Identify which cell holds the provided text, then report its (x, y) central coordinate. 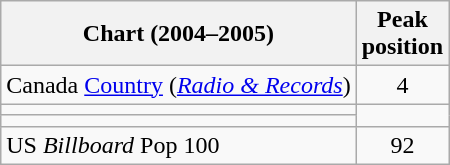
Chart (2004–2005) (178, 34)
US Billboard Pop 100 (178, 145)
92 (402, 145)
Peakposition (402, 34)
Canada Country (Radio & Records) (178, 85)
4 (402, 85)
